Return [X, Y] of the center of cell containing provided text 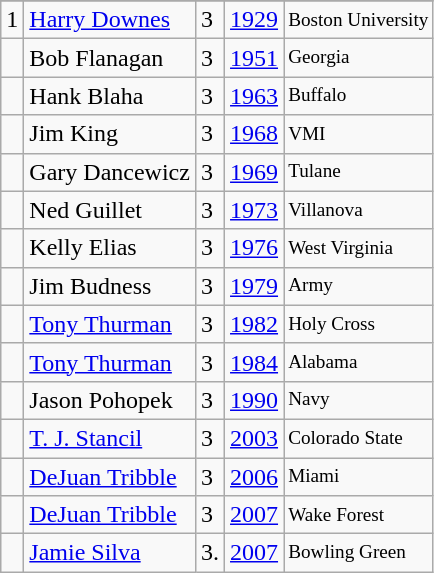
Buffalo [358, 96]
1982 [254, 324]
1969 [254, 172]
1929 [254, 20]
Miami [358, 477]
1968 [254, 134]
1951 [254, 58]
1973 [254, 210]
Gary Dancewicz [110, 172]
Harry Downes [110, 20]
Boston University [358, 20]
Tulane [358, 172]
Bowling Green [358, 553]
VMI [358, 134]
Wake Forest [358, 515]
3. [210, 553]
1990 [254, 400]
1979 [254, 286]
Jamie Silva [110, 553]
Hank Blaha [110, 96]
Jim Budness [110, 286]
1984 [254, 362]
1976 [254, 248]
Navy [358, 400]
Jim King [110, 134]
Army [358, 286]
1963 [254, 96]
Ned Guillet [110, 210]
2003 [254, 438]
Kelly Elias [110, 248]
Villanova [358, 210]
Georgia [358, 58]
T. J. Stancil [110, 438]
Bob Flanagan [110, 58]
Jason Pohopek [110, 400]
Colorado State [358, 438]
2006 [254, 477]
Holy Cross [358, 324]
1 [12, 20]
Alabama [358, 362]
West Virginia [358, 248]
